Return the [x, y] coordinate for the center point of the cell that contains the specified text.  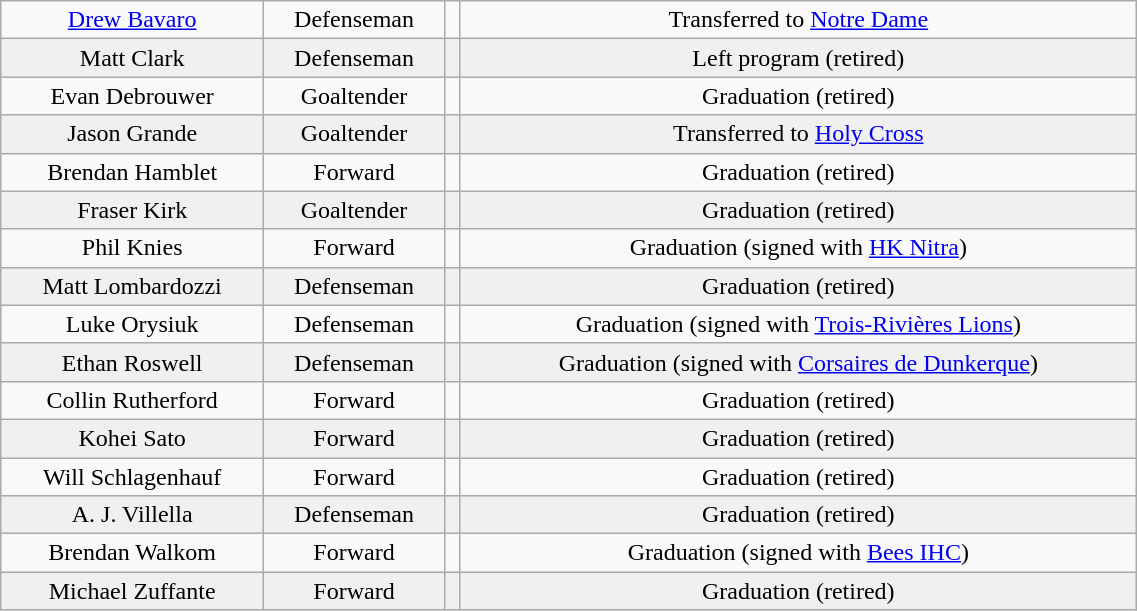
Brendan Hamblet [132, 172]
Transferred to Notre Dame [798, 20]
Fraser Kirk [132, 210]
A. J. Villella [132, 515]
Evan Debrouwer [132, 96]
Matt Lombardozzi [132, 286]
Left program (retired) [798, 58]
Graduation (signed with HK Nitra) [798, 248]
Graduation (signed with Corsaires de Dunkerque) [798, 362]
Michael Zuffante [132, 591]
Graduation (signed with Bees IHC) [798, 553]
Phil Knies [132, 248]
Luke Orysiuk [132, 324]
Jason Grande [132, 134]
Collin Rutherford [132, 400]
Will Schlagenhauf [132, 477]
Kohei Sato [132, 438]
Drew Bavaro [132, 20]
Brendan Walkom [132, 553]
Matt Clark [132, 58]
Transferred to Holy Cross [798, 134]
Ethan Roswell [132, 362]
Graduation (signed with Trois-Rivières Lions) [798, 324]
